Detect which cell encompasses the target text, then output its (x, y) center coordinate. 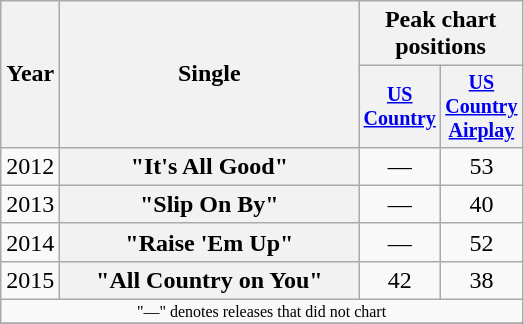
Year (30, 74)
2012 (30, 166)
38 (482, 280)
"—" denotes releases that did not chart (262, 312)
53 (482, 166)
US Country (400, 106)
2013 (30, 204)
52 (482, 242)
"Raise 'Em Up" (210, 242)
"Slip On By" (210, 204)
42 (400, 280)
2015 (30, 280)
2014 (30, 242)
"All Country on You" (210, 280)
Single (210, 74)
US Country Airplay (482, 106)
"It's All Good" (210, 166)
40 (482, 204)
Peak chartpositions (440, 34)
